Search for the cell housing the specified text and yield its [x, y] center coordinate. 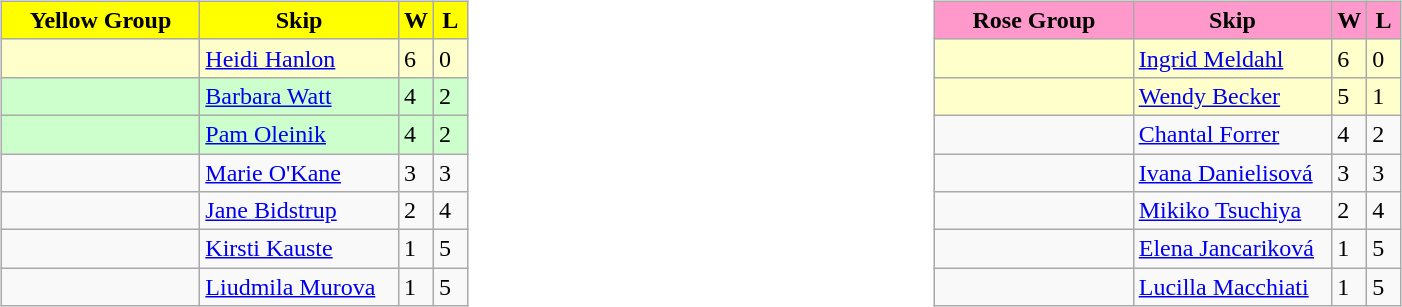
Heidi Hanlon [300, 58]
Elena Jancariková [1232, 249]
Yellow Group [100, 20]
Ivana Danielisová [1232, 173]
Liudmila Murova [300, 287]
Rose Group [1034, 20]
Jane Bidstrup [300, 211]
Pam Oleinik [300, 134]
Kirsti Kauste [300, 249]
Barbara Watt [300, 96]
Marie O'Kane [300, 173]
Ingrid Meldahl [1232, 58]
Chantal Forrer [1232, 134]
Lucilla Macchiati [1232, 287]
Wendy Becker [1232, 96]
Mikiko Tsuchiya [1232, 211]
